Detect which cell encompasses the target text, then output its (X, Y) center coordinate. 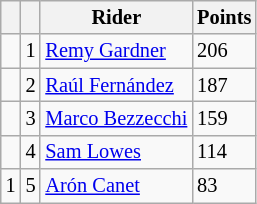
Rider (116, 17)
Arón Canet (116, 186)
114 (224, 152)
Remy Gardner (116, 51)
3 (31, 118)
Points (224, 17)
Marco Bezzecchi (116, 118)
Sam Lowes (116, 152)
4 (31, 152)
Raúl Fernández (116, 85)
187 (224, 85)
206 (224, 51)
5 (31, 186)
159 (224, 118)
83 (224, 186)
2 (31, 85)
